From the cell containing the given text, extract its center point as [X, Y] coordinate. 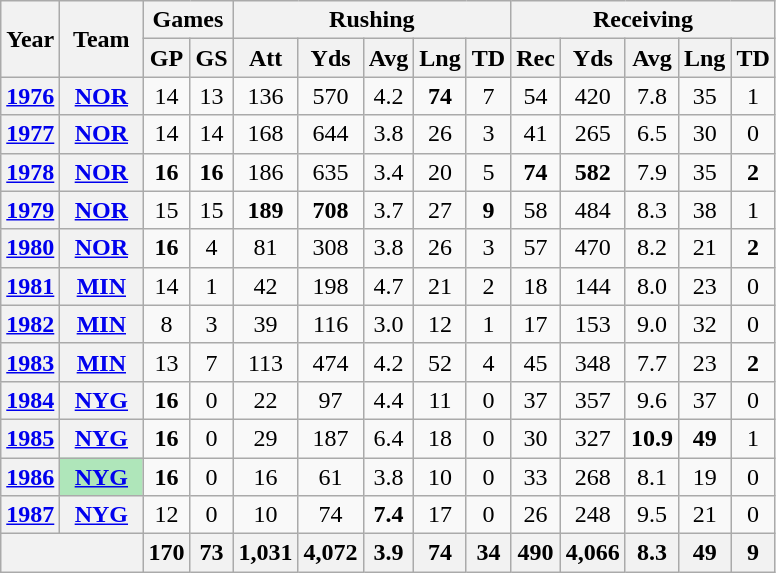
1982 [30, 324]
73 [212, 553]
1986 [30, 477]
Team [102, 39]
582 [592, 172]
Rec [536, 58]
GP [166, 58]
3.4 [388, 172]
27 [440, 210]
20 [440, 172]
484 [592, 210]
1980 [30, 248]
Receiving [644, 20]
348 [592, 362]
4.4 [388, 400]
8.2 [652, 248]
7.9 [652, 172]
52 [440, 362]
Games [188, 20]
9.0 [652, 324]
6.4 [388, 438]
7.4 [388, 515]
635 [330, 172]
474 [330, 362]
1981 [30, 286]
5 [488, 172]
38 [704, 210]
41 [536, 134]
153 [592, 324]
81 [266, 248]
4,072 [330, 553]
58 [536, 210]
189 [266, 210]
39 [266, 324]
144 [592, 286]
1979 [30, 210]
268 [592, 477]
1,031 [266, 553]
6.5 [652, 134]
470 [592, 248]
7.7 [652, 362]
113 [266, 362]
11 [440, 400]
9.6 [652, 400]
420 [592, 96]
32 [704, 324]
1987 [30, 515]
19 [704, 477]
357 [592, 400]
54 [536, 96]
97 [330, 400]
33 [536, 477]
22 [266, 400]
308 [330, 248]
116 [330, 324]
10.9 [652, 438]
3.7 [388, 210]
186 [266, 172]
45 [536, 362]
57 [536, 248]
708 [330, 210]
61 [330, 477]
29 [266, 438]
490 [536, 553]
170 [166, 553]
4,066 [592, 553]
1985 [30, 438]
Att [266, 58]
136 [266, 96]
8.1 [652, 477]
34 [488, 553]
1984 [30, 400]
9.5 [652, 515]
327 [592, 438]
248 [592, 515]
570 [330, 96]
GS [212, 58]
Rushing [372, 20]
7.8 [652, 96]
198 [330, 286]
Year [30, 39]
3.9 [388, 553]
168 [266, 134]
8.0 [652, 286]
42 [266, 286]
8 [166, 324]
1976 [30, 96]
265 [592, 134]
3.0 [388, 324]
1983 [30, 362]
644 [330, 134]
187 [330, 438]
1977 [30, 134]
1978 [30, 172]
4.7 [388, 286]
